For the text-containing cell, return its midpoint in (X, Y) coordinate format. 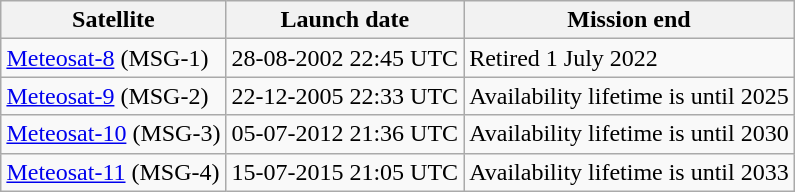
Meteosat-9 (MSG-2) (114, 96)
Meteosat-8 (MSG-1) (114, 58)
Satellite (114, 20)
Mission end (630, 20)
05-07-2012 21:36 UTC (345, 134)
28-08-2002 22:45 UTC (345, 58)
Launch date (345, 20)
Retired 1 July 2022 (630, 58)
15-07-2015 21:05 UTC (345, 172)
Availability lifetime is until 2033 (630, 172)
Meteosat-11 (MSG-4) (114, 172)
22-12-2005 22:33 UTC (345, 96)
Availability lifetime is until 2030 (630, 134)
Availability lifetime is until 2025 (630, 96)
Meteosat-10 (MSG-3) (114, 134)
